For the text-containing cell, return its midpoint in [x, y] coordinate format. 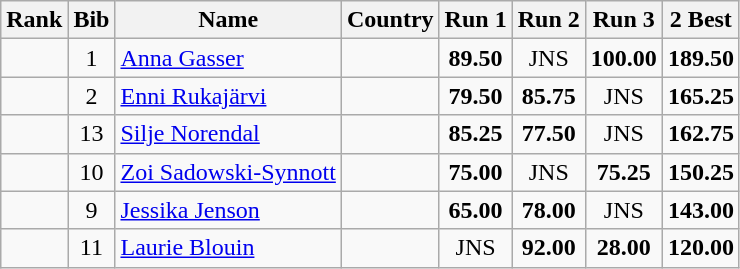
28.00 [624, 248]
Anna Gasser [228, 58]
78.00 [548, 210]
79.50 [476, 96]
120.00 [700, 248]
150.25 [700, 172]
1 [92, 58]
Laurie Blouin [228, 248]
13 [92, 134]
89.50 [476, 58]
Rank [34, 20]
Bib [92, 20]
85.25 [476, 134]
189.50 [700, 58]
162.75 [700, 134]
9 [92, 210]
2 [92, 96]
11 [92, 248]
143.00 [700, 210]
Run 2 [548, 20]
77.50 [548, 134]
Run 3 [624, 20]
100.00 [624, 58]
Jessika Jenson [228, 210]
10 [92, 172]
Zoi Sadowski-Synnott [228, 172]
65.00 [476, 210]
165.25 [700, 96]
2 Best [700, 20]
Name [228, 20]
75.25 [624, 172]
85.75 [548, 96]
Enni Rukajärvi [228, 96]
75.00 [476, 172]
92.00 [548, 248]
Country [390, 20]
Silje Norendal [228, 134]
Run 1 [476, 20]
